Provide the [x, y] coordinate of the cell's center where the given text is located.  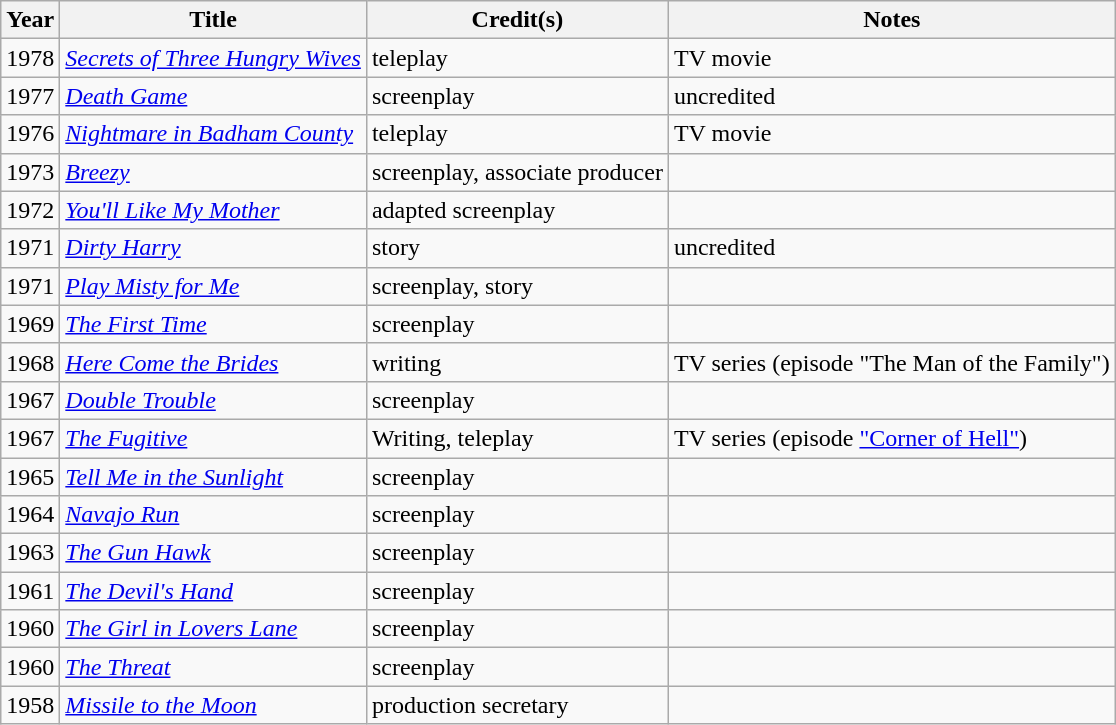
The Fugitive [214, 438]
Writing, teleplay [517, 438]
TV series (episode "Corner of Hell") [892, 438]
1964 [30, 515]
The Gun Hawk [214, 553]
Missile to the Moon [214, 705]
Here Come the Brides [214, 362]
1978 [30, 58]
Notes [892, 20]
production secretary [517, 705]
Death Game [214, 96]
1965 [30, 477]
Tell Me in the Sunlight [214, 477]
Year [30, 20]
1968 [30, 362]
The Devil's Hand [214, 591]
The Girl in Lovers Lane [214, 629]
1972 [30, 210]
writing [517, 362]
1977 [30, 96]
1963 [30, 553]
The Threat [214, 667]
Title [214, 20]
You'll Like My Mother [214, 210]
TV series (episode "The Man of the Family") [892, 362]
Secrets of Three Hungry Wives [214, 58]
Credit(s) [517, 20]
1973 [30, 172]
Breezy [214, 172]
Dirty Harry [214, 248]
story [517, 248]
1976 [30, 134]
Double Trouble [214, 400]
Nightmare in Badham County [214, 134]
Navajo Run [214, 515]
screenplay, story [517, 286]
The First Time [214, 324]
screenplay, associate producer [517, 172]
1958 [30, 705]
1969 [30, 324]
Play Misty for Me [214, 286]
1961 [30, 591]
adapted screenplay [517, 210]
